Detect which cell encompasses the target text, then output its [X, Y] center coordinate. 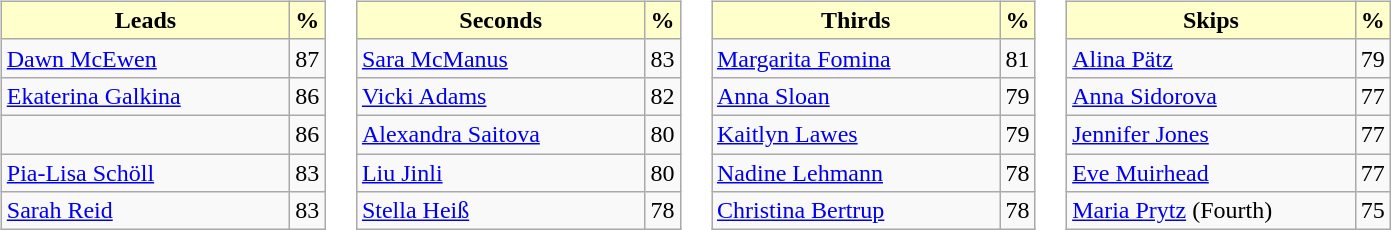
Stella Heiß [500, 211]
Nadine Lehmann [856, 173]
Ekaterina Galkina [146, 96]
Thirds [856, 20]
Leads [146, 20]
87 [308, 58]
Seconds [500, 20]
Vicki Adams [500, 96]
Anna Sloan [856, 96]
Alexandra Saitova [500, 134]
Margarita Fomina [856, 58]
Eve Muirhead [1212, 173]
Skips [1212, 20]
Alina Pätz [1212, 58]
Liu Jinli [500, 173]
Kaitlyn Lawes [856, 134]
Christina Bertrup [856, 211]
Pia-Lisa Schöll [146, 173]
Dawn McEwen [146, 58]
Jennifer Jones [1212, 134]
75 [1372, 211]
Maria Prytz (Fourth) [1212, 211]
Sara McManus [500, 58]
81 [1018, 58]
Anna Sidorova [1212, 96]
82 [662, 96]
Sarah Reid [146, 211]
